Detect which cell encompasses the target text, then output its (x, y) center coordinate. 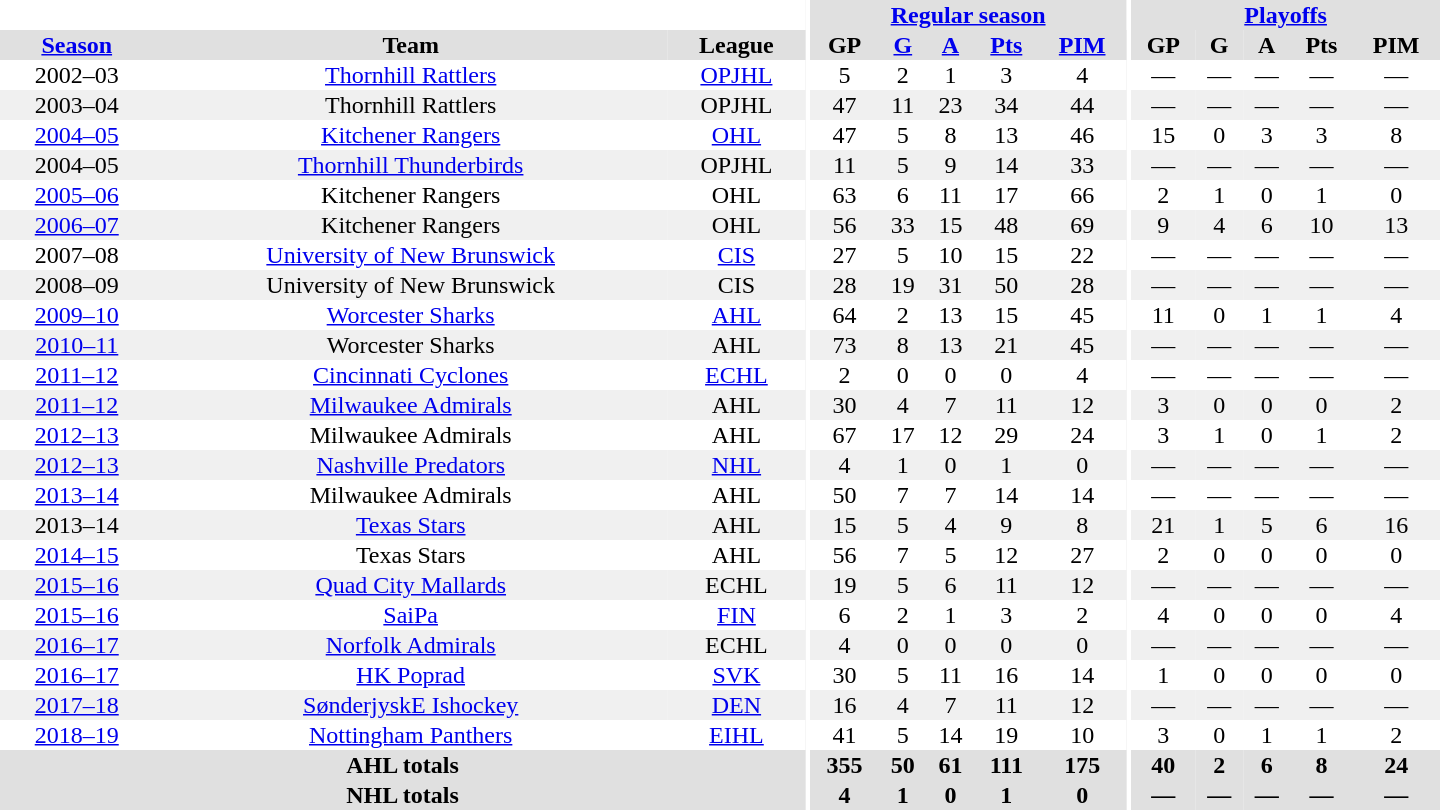
SønderjyskE Ishockey (410, 705)
2002–03 (76, 75)
2018–19 (76, 735)
SVK (736, 675)
2010–11 (76, 345)
SaiPa (410, 615)
NHL totals (402, 795)
34 (1006, 105)
63 (844, 195)
41 (844, 735)
DEN (736, 705)
2008–09 (76, 285)
67 (844, 435)
Cincinnati Cyclones (410, 375)
2006–07 (76, 225)
175 (1082, 765)
23 (951, 105)
46 (1082, 135)
Thornhill Thunderbirds (410, 165)
69 (1082, 225)
EIHL (736, 735)
Regular season (968, 15)
61 (951, 765)
66 (1082, 195)
111 (1006, 765)
Nashville Predators (410, 465)
2017–18 (76, 705)
2014–15 (76, 555)
AHL totals (402, 765)
48 (1006, 225)
2005–06 (76, 195)
31 (951, 285)
22 (1082, 255)
355 (844, 765)
2009–10 (76, 315)
2003–04 (76, 105)
Norfolk Admirals (410, 645)
40 (1163, 765)
NHL (736, 465)
29 (1006, 435)
League (736, 45)
HK Poprad (410, 675)
FIN (736, 615)
Playoffs (1286, 15)
2007–08 (76, 255)
Quad City Mallards (410, 585)
73 (844, 345)
64 (844, 315)
44 (1082, 105)
Team (410, 45)
Season (76, 45)
Nottingham Panthers (410, 735)
